Capture the cell that displays the provided text and extract its (X, Y) central coordinate. 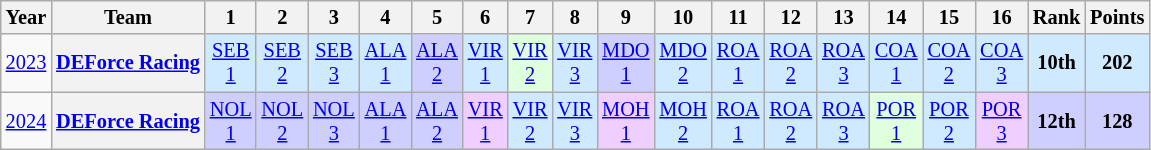
2024 (26, 121)
2 (282, 17)
2023 (26, 63)
6 (486, 17)
1 (231, 17)
12 (790, 17)
14 (896, 17)
11 (738, 17)
Points (1117, 17)
4 (386, 17)
Rank (1056, 17)
13 (844, 17)
10th (1056, 63)
7 (530, 17)
SEB2 (282, 63)
COA3 (1002, 63)
128 (1117, 121)
9 (626, 17)
Year (26, 17)
NOL1 (231, 121)
Team (128, 17)
12th (1056, 121)
5 (437, 17)
MOH1 (626, 121)
POR1 (896, 121)
POR2 (950, 121)
NOL2 (282, 121)
MDO2 (682, 63)
3 (334, 17)
15 (950, 17)
10 (682, 17)
SEB1 (231, 63)
NOL3 (334, 121)
16 (1002, 17)
COA1 (896, 63)
8 (574, 17)
202 (1117, 63)
SEB3 (334, 63)
MDO1 (626, 63)
POR3 (1002, 121)
MOH2 (682, 121)
COA2 (950, 63)
